Pinpoint the cell where the given text exists, returning its (X, Y) midpoint coordinate. 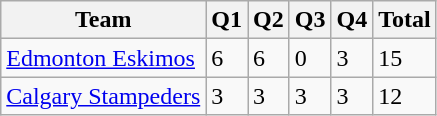
Q3 (310, 20)
Calgary Stampeders (104, 96)
0 (310, 58)
Q1 (227, 20)
Total (405, 20)
15 (405, 58)
12 (405, 96)
Team (104, 20)
Edmonton Eskimos (104, 58)
Q4 (352, 20)
Q2 (269, 20)
